Find where the given text appears and provide that cell's center as [x, y] coordinate. 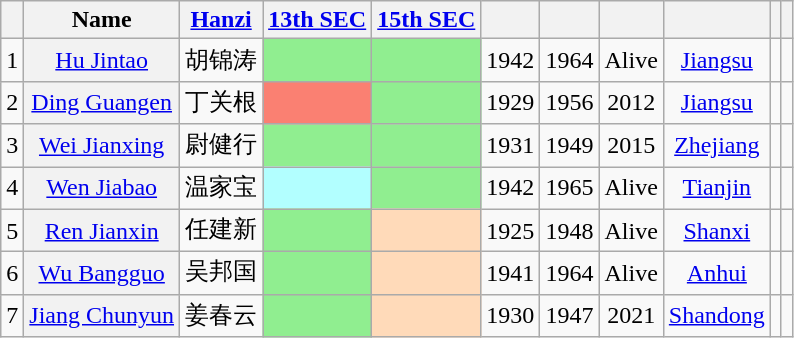
1930 [510, 316]
2012 [631, 102]
2015 [631, 146]
1948 [570, 230]
吴邦国 [222, 274]
Wu Bangguo [102, 274]
温家宝 [222, 188]
Wei Jianxing [102, 146]
3 [12, 146]
姜春云 [222, 316]
1956 [570, 102]
2 [12, 102]
Ding Guangen [102, 102]
7 [12, 316]
5 [12, 230]
1925 [510, 230]
1929 [510, 102]
1965 [570, 188]
2021 [631, 316]
1931 [510, 146]
Name [102, 20]
Ren Jianxin [102, 230]
Shandong [716, 316]
1949 [570, 146]
Jiang Chunyun [102, 316]
15th SEC [426, 20]
Hanzi [222, 20]
1 [12, 60]
丁关根 [222, 102]
1947 [570, 316]
Shanxi [716, 230]
Hu Jintao [102, 60]
任建新 [222, 230]
6 [12, 274]
Tianjin [716, 188]
尉健行 [222, 146]
胡锦涛 [222, 60]
1941 [510, 274]
Anhui [716, 274]
4 [12, 188]
Zhejiang [716, 146]
Wen Jiabao [102, 188]
13th SEC [318, 20]
